Scan for the cell matching the given text and deliver its [x, y] coordinate at center. 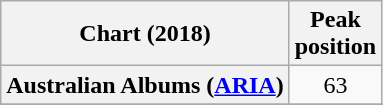
Australian Albums (ARIA) [145, 85]
Peakposition [335, 34]
Chart (2018) [145, 34]
63 [335, 85]
